Determine the (x, y) coordinate at the center of the cell enclosing the given text.  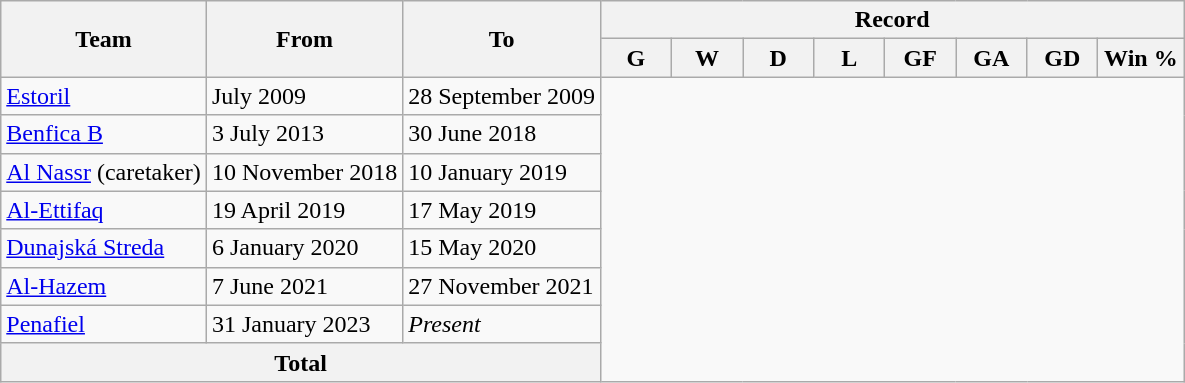
GA (992, 58)
27 November 2021 (502, 286)
28 September 2009 (502, 96)
Present (502, 324)
3 July 2013 (304, 134)
17 May 2019 (502, 210)
Estoril (104, 96)
6 January 2020 (304, 248)
10 November 2018 (304, 172)
Al-Hazem (104, 286)
From (304, 39)
To (502, 39)
GF (920, 58)
July 2009 (304, 96)
Win % (1141, 58)
Al Nassr (caretaker) (104, 172)
Penafiel (104, 324)
Al-Ettifaq (104, 210)
G (636, 58)
31 January 2023 (304, 324)
Record (892, 20)
Total (301, 362)
7 June 2021 (304, 286)
GD (1062, 58)
10 January 2019 (502, 172)
19 April 2019 (304, 210)
Dunajská Streda (104, 248)
D (778, 58)
30 June 2018 (502, 134)
15 May 2020 (502, 248)
L (850, 58)
W (706, 58)
Team (104, 39)
Benfica B (104, 134)
